Return [X, Y] of the center of cell containing provided text 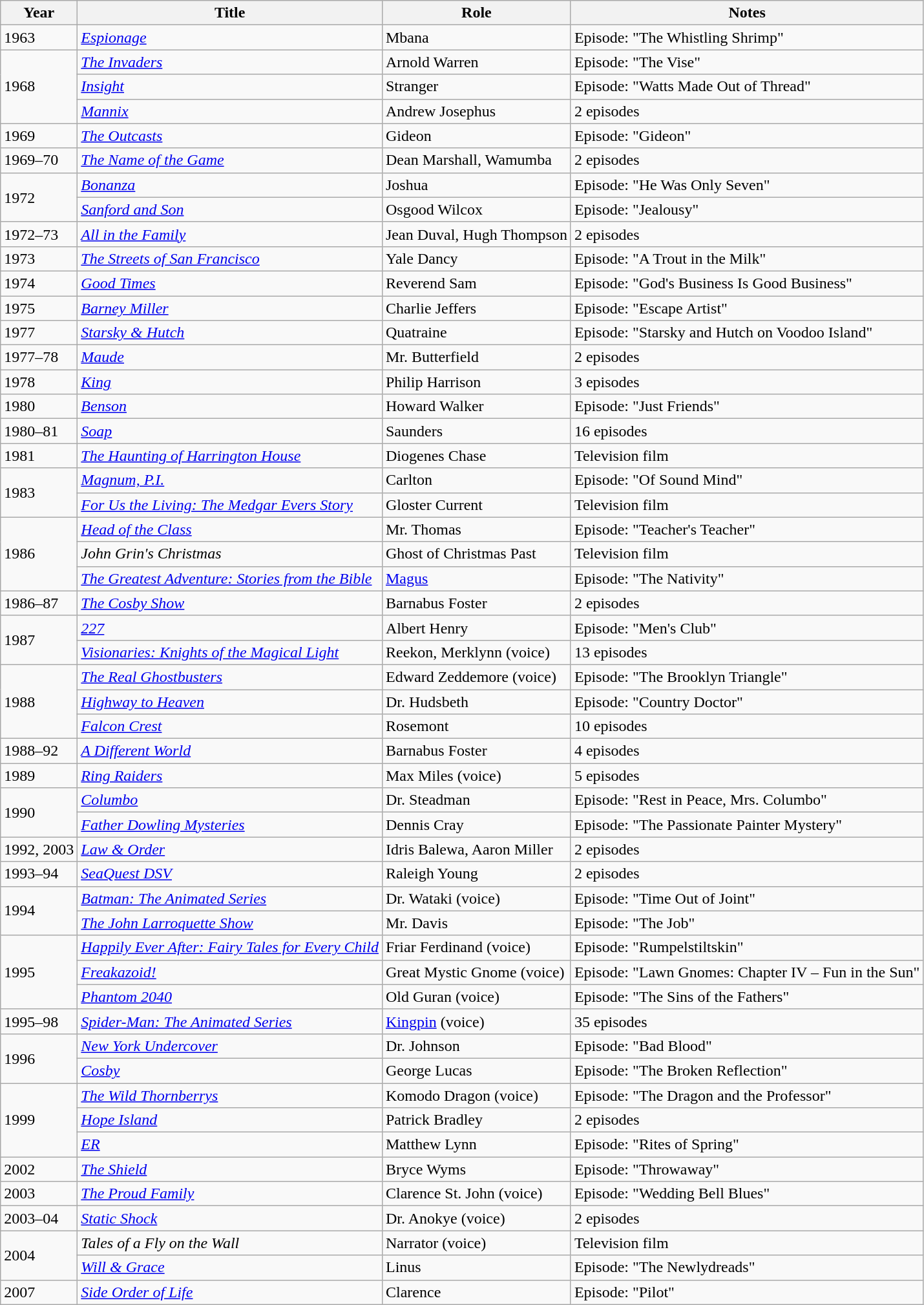
A Different World [230, 751]
Role [476, 13]
1969–70 [39, 160]
1999 [39, 1120]
Idris Balewa, Aaron Miller [476, 849]
Howard Walker [476, 407]
1996 [39, 1058]
The Streets of San Francisco [230, 259]
Episode: "Wedding Bell Blues" [747, 1194]
Ring Raiders [230, 776]
Mr. Thomas [476, 529]
Quatraine [476, 333]
1977–78 [39, 357]
Jean Duval, Hugh Thompson [476, 234]
2002 [39, 1169]
Father Dowling Mysteries [230, 825]
Rosemont [476, 727]
Charlie Jeffers [476, 308]
Episode: "The Newlydreads" [747, 1268]
Kingpin (voice) [476, 1021]
1986 [39, 554]
Arnold Warren [476, 62]
1990 [39, 812]
1969 [39, 136]
Episode: "The Sins of the Fathers" [747, 997]
The Shield [230, 1169]
1972–73 [39, 234]
Starsky & Hutch [230, 333]
Edward Zeddemore (voice) [476, 677]
King [230, 382]
Saunders [476, 431]
Old Guran (voice) [476, 997]
Episode: "The Job" [747, 923]
The Proud Family [230, 1194]
Linus [476, 1268]
Dean Marshall, Wamumba [476, 160]
All in the Family [230, 234]
4 episodes [747, 751]
3 episodes [747, 382]
Columbo [230, 800]
1972 [39, 197]
1994 [39, 911]
Patrick Bradley [476, 1120]
10 episodes [747, 727]
Insight [230, 87]
Dennis Cray [476, 825]
1963 [39, 37]
Dr. Johnson [476, 1046]
1983 [39, 493]
Mbana [476, 37]
1995–98 [39, 1021]
The Invaders [230, 62]
Episode: "Jealousy" [747, 209]
Matthew Lynn [476, 1145]
Batman: The Animated Series [230, 898]
1973 [39, 259]
2007 [39, 1292]
Dr. Steadman [476, 800]
1988–92 [39, 751]
Episode: "Teacher's Teacher" [747, 529]
Stranger [476, 87]
Episode: "Bad Blood" [747, 1046]
Gloster Current [476, 505]
Mr. Davis [476, 923]
The Haunting of Harrington House [230, 456]
1977 [39, 333]
Barney Miller [230, 308]
George Lucas [476, 1070]
Episode: "The Passionate Painter Mystery" [747, 825]
1992, 2003 [39, 849]
Mr. Butterfield [476, 357]
Episode: "Escape Artist" [747, 308]
Episode: "Country Doctor" [747, 701]
Clarence St. John (voice) [476, 1194]
Spider-Man: The Animated Series [230, 1021]
227 [230, 628]
Benson [230, 407]
John Grin's Christmas [230, 554]
1995 [39, 972]
Episode: "God's Business Is Good Business" [747, 283]
Happily Ever After: Fairy Tales for Every Child [230, 948]
The Greatest Adventure: Stories from the Bible [230, 578]
Great Mystic Gnome (voice) [476, 972]
Episode: "The Broken Reflection" [747, 1070]
Episode: "The Nativity" [747, 578]
The Cosby Show [230, 603]
Will & Grace [230, 1268]
Episode: "Of Sound Mind" [747, 480]
Freakazoid! [230, 972]
Episode: "A Trout in the Milk" [747, 259]
1989 [39, 776]
Philip Harrison [476, 382]
New York Undercover [230, 1046]
1986–87 [39, 603]
Episode: "Time Out of Joint" [747, 898]
Episode: "Men's Club" [747, 628]
Episode: "The Whistling Shrimp" [747, 37]
Dr. Hudsbeth [476, 701]
1981 [39, 456]
Narrator (voice) [476, 1243]
1978 [39, 382]
Reverend Sam [476, 283]
For Us the Living: The Medgar Evers Story [230, 505]
Gideon [476, 136]
ER [230, 1145]
Episode: "The Dragon and the Professor" [747, 1096]
Mannix [230, 111]
Side Order of Life [230, 1292]
Magnum, P.I. [230, 480]
Joshua [476, 185]
Diogenes Chase [476, 456]
Osgood Wilcox [476, 209]
Episode: "Just Friends" [747, 407]
Visionaries: Knights of the Magical Light [230, 652]
1993–94 [39, 874]
Episode: "Rumpelstiltskin" [747, 948]
Soap [230, 431]
Episode: "Rites of Spring" [747, 1145]
2004 [39, 1255]
1988 [39, 701]
1974 [39, 283]
Episode: "Watts Made Out of Thread" [747, 87]
Espionage [230, 37]
Bryce Wyms [476, 1169]
Falcon Crest [230, 727]
2003 [39, 1194]
35 episodes [747, 1021]
1968 [39, 87]
Tales of a Fly on the Wall [230, 1243]
Bonanza [230, 185]
The Real Ghostbusters [230, 677]
Yale Dancy [476, 259]
Sanford and Son [230, 209]
16 episodes [747, 431]
Episode: "Starsky and Hutch on Voodoo Island" [747, 333]
Law & Order [230, 849]
Highway to Heaven [230, 701]
Max Miles (voice) [476, 776]
Hope Island [230, 1120]
The Name of the Game [230, 160]
Episode: "Rest in Peace, Mrs. Columbo" [747, 800]
Cosby [230, 1070]
Ghost of Christmas Past [476, 554]
1975 [39, 308]
Maude [230, 357]
Episode: "The Vise" [747, 62]
1980–81 [39, 431]
1987 [39, 640]
Good Times [230, 283]
Reekon, Merklynn (voice) [476, 652]
Carlton [476, 480]
1980 [39, 407]
2003–04 [39, 1218]
The Outcasts [230, 136]
Notes [747, 13]
Episode: "He Was Only Seven" [747, 185]
The Wild Thornberrys [230, 1096]
13 episodes [747, 652]
Episode: "Gideon" [747, 136]
Head of the Class [230, 529]
Albert Henry [476, 628]
Andrew Josephus [476, 111]
Raleigh Young [476, 874]
Magus [476, 578]
Static Shock [230, 1218]
The John Larroquette Show [230, 923]
Episode: "Lawn Gnomes: Chapter IV – Fun in the Sun" [747, 972]
Episode: "The Brooklyn Triangle" [747, 677]
Clarence [476, 1292]
Episode: "Pilot" [747, 1292]
SeaQuest DSV [230, 874]
Year [39, 13]
Dr. Wataki (voice) [476, 898]
Komodo Dragon (voice) [476, 1096]
5 episodes [747, 776]
Phantom 2040 [230, 997]
Title [230, 13]
Episode: "Throwaway" [747, 1169]
Friar Ferdinand (voice) [476, 948]
Dr. Anokye (voice) [476, 1218]
